Extract the (X, Y) coordinate from the center of the cell holding the provided text.  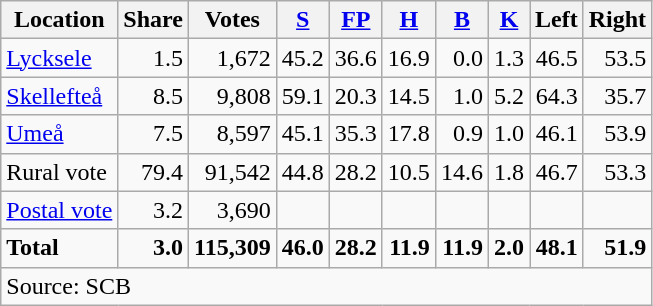
Source: SCB (326, 286)
2.0 (508, 248)
Location (60, 20)
115,309 (232, 248)
14.6 (462, 172)
35.3 (356, 134)
44.8 (302, 172)
Votes (232, 20)
1.3 (508, 58)
5.2 (508, 96)
Total (60, 248)
Right (617, 20)
36.6 (356, 58)
Skellefteå (60, 96)
53.3 (617, 172)
8.5 (154, 96)
9,808 (232, 96)
1.8 (508, 172)
H (408, 20)
46.5 (557, 58)
48.1 (557, 248)
Rural vote (60, 172)
10.5 (408, 172)
35.7 (617, 96)
53.9 (617, 134)
46.7 (557, 172)
S (302, 20)
3,690 (232, 210)
1.5 (154, 58)
20.3 (356, 96)
46.1 (557, 134)
K (508, 20)
8,597 (232, 134)
Lycksele (60, 58)
0.0 (462, 58)
Postal vote (60, 210)
0.9 (462, 134)
1,672 (232, 58)
51.9 (617, 248)
3.0 (154, 248)
45.1 (302, 134)
91,542 (232, 172)
16.9 (408, 58)
7.5 (154, 134)
46.0 (302, 248)
3.2 (154, 210)
79.4 (154, 172)
64.3 (557, 96)
Umeå (60, 134)
FP (356, 20)
45.2 (302, 58)
17.8 (408, 134)
53.5 (617, 58)
59.1 (302, 96)
Share (154, 20)
B (462, 20)
14.5 (408, 96)
Left (557, 20)
